Identify which cell holds the provided text, then report its [X, Y] central coordinate. 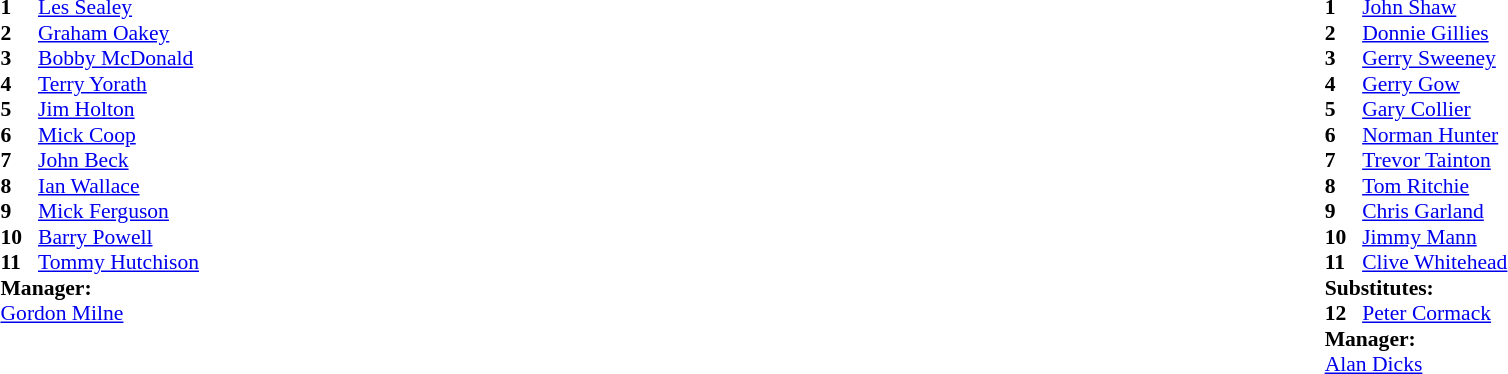
Tom Ritchie [1434, 186]
Jimmy Mann [1434, 237]
John Beck [118, 161]
Bobby McDonald [118, 59]
Barry Powell [118, 237]
Clive Whitehead [1434, 263]
Norman Hunter [1434, 135]
12 [1344, 313]
Ian Wallace [118, 186]
Chris Garland [1434, 211]
Manager: [99, 288]
Graham Oakey [118, 33]
Mick Coop [118, 135]
Gerry Gow [1434, 84]
Peter Cormack [1434, 313]
Gerry Sweeney [1434, 59]
Terry Yorath [118, 84]
Gary Collier [1434, 109]
Mick Ferguson [118, 211]
Donnie Gillies [1434, 33]
Gordon Milne [99, 313]
Jim Holton [118, 109]
Trevor Tainton [1434, 161]
Tommy Hutchison [118, 263]
